Output the (x, y) coordinate of the center of the cell containing the given text.  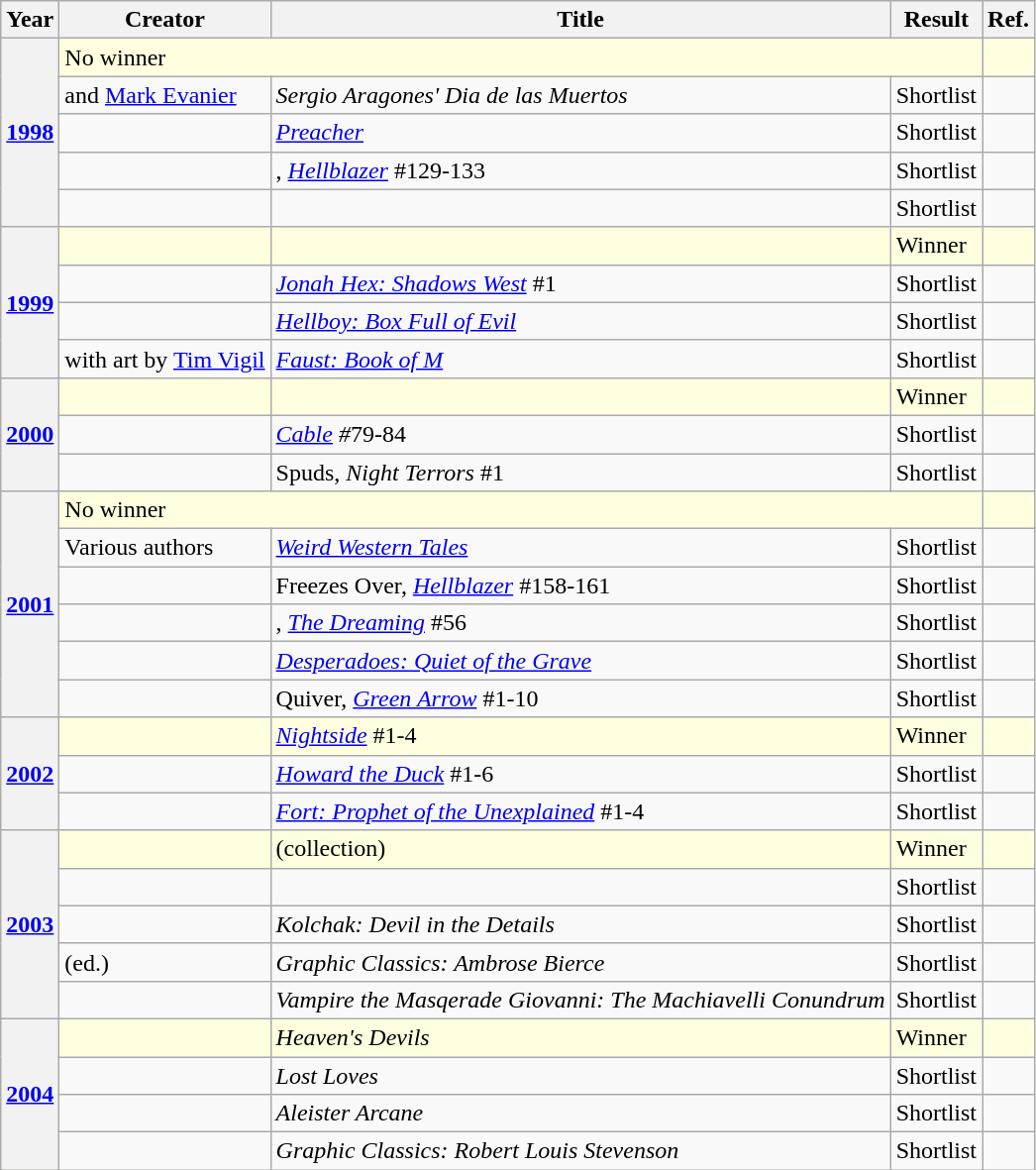
with art by Tim Vigil (164, 359)
Kolchak: Devil in the Details (580, 924)
(ed.) (164, 962)
Howard the Duck #1-6 (580, 774)
(collection) (580, 849)
Freezes Over, Hellblazer #158-161 (580, 585)
Graphic Classics: Robert Louis Stevenson (580, 1151)
2001 (30, 604)
Preacher (580, 133)
2002 (30, 774)
2004 (30, 1094)
Various authors (164, 548)
Cable #79-84 (580, 434)
Title (580, 20)
2000 (30, 434)
, Hellblazer #129-133 (580, 170)
Creator (164, 20)
Spuds, Night Terrors #1 (580, 473)
Year (30, 20)
Ref. (1008, 20)
1998 (30, 133)
Graphic Classics: Ambrose Bierce (580, 962)
Desperadoes: Quiet of the Grave (580, 661)
2003 (30, 924)
Lost Loves (580, 1075)
Aleister Arcane (580, 1114)
Faust: Book of M (580, 359)
1999 (30, 302)
Jonah Hex: Shadows West #1 (580, 283)
Heaven's Devils (580, 1037)
Sergio Aragones' Dia de las Muertos (580, 95)
Weird Western Tales (580, 548)
Quiver, Green Arrow #1-10 (580, 698)
and Mark Evanier (164, 95)
Vampire the Masqerade Giovanni: The Machiavelli Conundrum (580, 1000)
, The Dreaming #56 (580, 623)
Fort: Prophet of the Unexplained #1-4 (580, 811)
Result (936, 20)
Hellboy: Box Full of Evil (580, 321)
Nightside #1-4 (580, 736)
